Provide the [X, Y] coordinate of the cell's center where the given text is located.  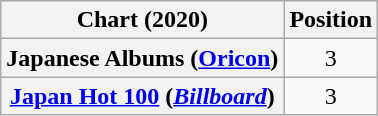
Japanese Albums (Oricon) [142, 58]
Position [331, 20]
Chart (2020) [142, 20]
Japan Hot 100 (Billboard) [142, 96]
